Output the (x, y) coordinate of the center of the cell containing the given text.  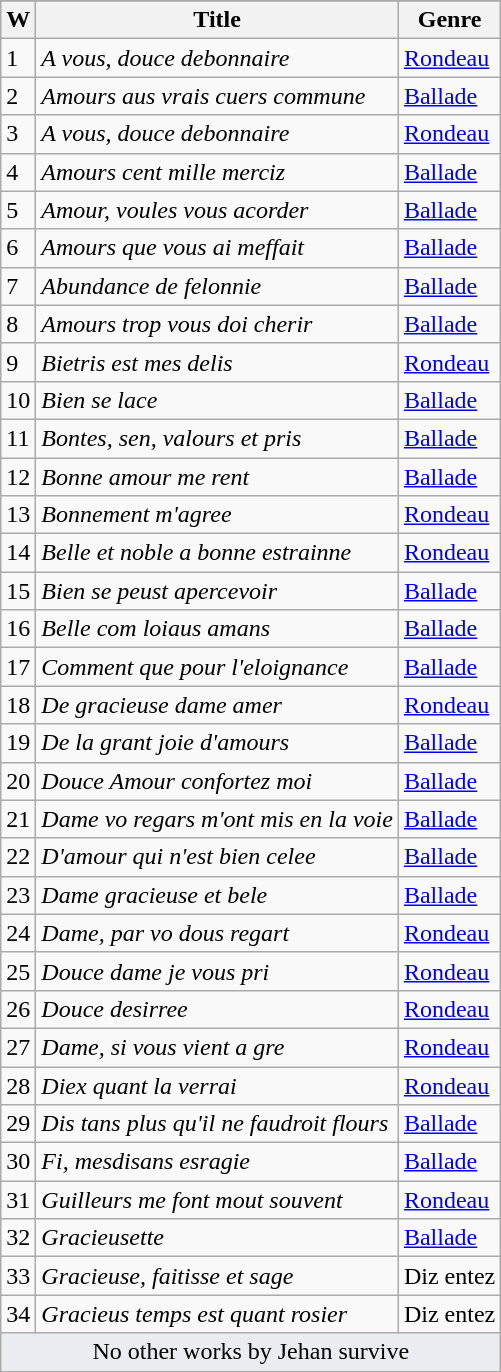
6 (18, 248)
Fi, mesdisans esragie (218, 1162)
Dame gracieuse et bele (218, 895)
24 (18, 933)
18 (18, 705)
Gracieusette (218, 1238)
21 (18, 819)
27 (18, 1047)
Dame, si vous vient a gre (218, 1047)
D'amour qui n'est bien celee (218, 857)
Dis tans plus qu'il ne faudroit flours (218, 1124)
No other works by Jehan survive (251, 1352)
De gracieuse dame amer (218, 705)
25 (18, 971)
8 (18, 324)
15 (18, 591)
Amours trop vous doi cherir (218, 324)
7 (18, 286)
16 (18, 629)
13 (18, 515)
12 (18, 477)
Bonne amour me rent (218, 477)
31 (18, 1200)
Comment que pour l'eloignance (218, 667)
Amours que vous ai meffait (218, 248)
Douce dame je vous pri (218, 971)
32 (18, 1238)
2 (18, 96)
1 (18, 58)
Gracieuse, faitisse et sage (218, 1276)
Amours aus vrais cuers commune (218, 96)
26 (18, 1009)
Douce desirree (218, 1009)
Bietris est mes delis (218, 362)
30 (18, 1162)
W (18, 20)
9 (18, 362)
Amour, voules vous acorder (218, 210)
3 (18, 134)
22 (18, 857)
19 (18, 743)
Genre (449, 20)
Douce Amour confortez moi (218, 781)
34 (18, 1314)
Amours cent mille merciz (218, 172)
10 (18, 400)
14 (18, 553)
33 (18, 1276)
11 (18, 438)
Bontes, sen, valours et pris (218, 438)
20 (18, 781)
28 (18, 1085)
De la grant joie d'amours (218, 743)
17 (18, 667)
29 (18, 1124)
23 (18, 895)
Belle et noble a bonne estrainne (218, 553)
Gracieus temps est quant rosier (218, 1314)
Guilleurs me font mout souvent (218, 1200)
Bien se peust apercevoir (218, 591)
Title (218, 20)
Bien se lace (218, 400)
5 (18, 210)
Dame vo regars m'ont mis en la voie (218, 819)
Abundance de felonnie (218, 286)
Diex quant la verrai (218, 1085)
4 (18, 172)
Belle com loiaus amans (218, 629)
Dame, par vo dous regart (218, 933)
Bonnement m'agree (218, 515)
